Extract the [x, y] coordinate from the center of the cell holding the provided text.  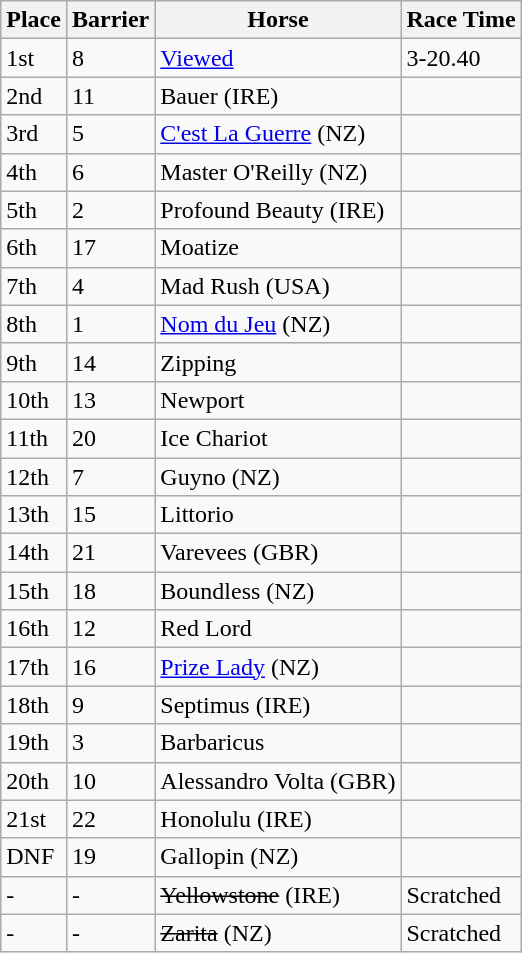
10 [110, 781]
11 [110, 96]
Master O'Reilly (NZ) [278, 172]
Honolulu (IRE) [278, 819]
6 [110, 172]
C'est La Guerre (NZ) [278, 134]
8th [34, 324]
10th [34, 400]
3 [110, 743]
Guyno (NZ) [278, 477]
Gallopin (NZ) [278, 857]
6th [34, 248]
Bauer (IRE) [278, 96]
4th [34, 172]
Moatize [278, 248]
3rd [34, 134]
17th [34, 667]
Nom du Jeu (NZ) [278, 324]
7th [34, 286]
Septimus (IRE) [278, 705]
Barrier [110, 20]
5th [34, 210]
Profound Beauty (IRE) [278, 210]
Horse [278, 20]
7 [110, 477]
Ice Chariot [278, 438]
15th [34, 591]
14th [34, 553]
Place [34, 20]
2nd [34, 96]
18th [34, 705]
14 [110, 362]
16th [34, 629]
DNF [34, 857]
9 [110, 705]
9th [34, 362]
Alessandro Volta (GBR) [278, 781]
11th [34, 438]
2 [110, 210]
1st [34, 58]
20th [34, 781]
Zipping [278, 362]
21st [34, 819]
13th [34, 515]
12 [110, 629]
19 [110, 857]
Mad Rush (USA) [278, 286]
12th [34, 477]
Zarita (NZ) [278, 933]
Race Time [461, 20]
Barbaricus [278, 743]
5 [110, 134]
Yellowstone (IRE) [278, 895]
Varevees (GBR) [278, 553]
18 [110, 591]
1 [110, 324]
Littorio [278, 515]
16 [110, 667]
4 [110, 286]
Boundless (NZ) [278, 591]
Newport [278, 400]
19th [34, 743]
Viewed [278, 58]
8 [110, 58]
20 [110, 438]
17 [110, 248]
22 [110, 819]
Red Lord [278, 629]
3-20.40 [461, 58]
Prize Lady (NZ) [278, 667]
21 [110, 553]
13 [110, 400]
15 [110, 515]
